Output the [x, y] coordinate of the center of the cell containing the given text.  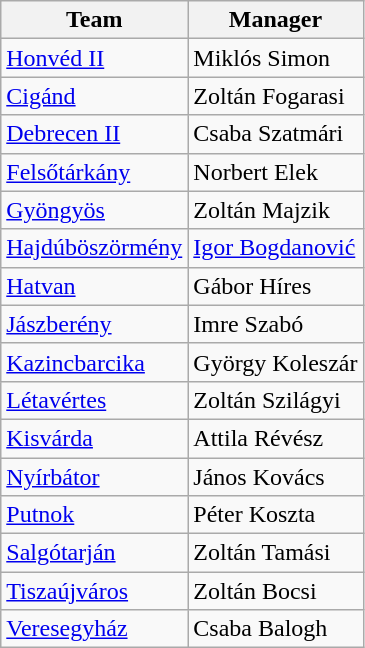
Cigánd [94, 96]
Jászberény [94, 324]
Létavértes [94, 400]
Felsőtárkány [94, 172]
Gyöngyös [94, 210]
Zoltán Szilágyi [276, 400]
Team [94, 20]
Péter Koszta [276, 515]
Salgótarján [94, 553]
Norbert Elek [276, 172]
Igor Bogdanović [276, 248]
György Koleszár [276, 362]
Attila Révész [276, 438]
Honvéd II [94, 58]
Csaba Szatmári [276, 134]
Veresegyház [94, 629]
Zoltán Tamási [276, 553]
Miklós Simon [276, 58]
Nyírbátor [94, 477]
Hajdúböszörmény [94, 248]
Hatvan [94, 286]
Tiszaújváros [94, 591]
Kazincbarcika [94, 362]
Manager [276, 20]
Debrecen II [94, 134]
Zoltán Majzik [276, 210]
Csaba Balogh [276, 629]
Gábor Híres [276, 286]
Zoltán Fogarasi [276, 96]
Kisvárda [94, 438]
Imre Szabó [276, 324]
János Kovács [276, 477]
Zoltán Bocsi [276, 591]
Putnok [94, 515]
